Provide the [X, Y] coordinate of the cell's center where the given text is located.  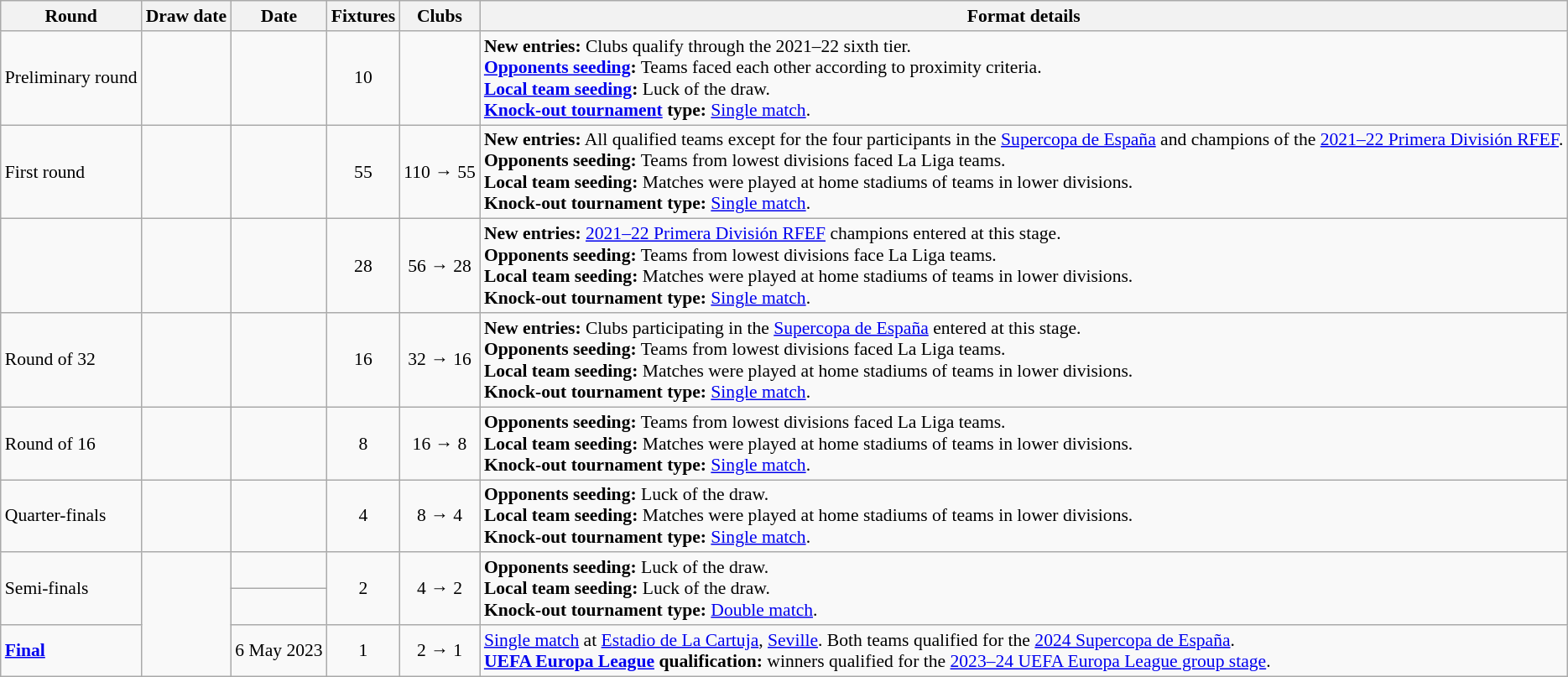
Quarter-finals [71, 517]
Final [71, 651]
Draw date [186, 16]
8 [363, 443]
Fixtures [363, 16]
Clubs [440, 16]
Semi-finals [71, 589]
28 [363, 266]
Round of 16 [71, 443]
32 → 16 [440, 360]
Format details [1024, 16]
16 → 8 [440, 443]
Round of 32 [71, 360]
110 → 55 [440, 172]
Round [71, 16]
4 [363, 517]
2 [363, 589]
Opponents seeding: Luck of the draw.Local team seeding: Luck of the draw.Knock-out tournament type: Double match. [1024, 589]
56 → 28 [440, 266]
10 [363, 78]
1 [363, 651]
6 May 2023 [279, 651]
16 [363, 360]
Date [279, 16]
4 → 2 [440, 589]
2 → 1 [440, 651]
55 [363, 172]
First round [71, 172]
8 → 4 [440, 517]
Preliminary round [71, 78]
